Pinpoint the cell where the given text exists, returning its (x, y) midpoint coordinate. 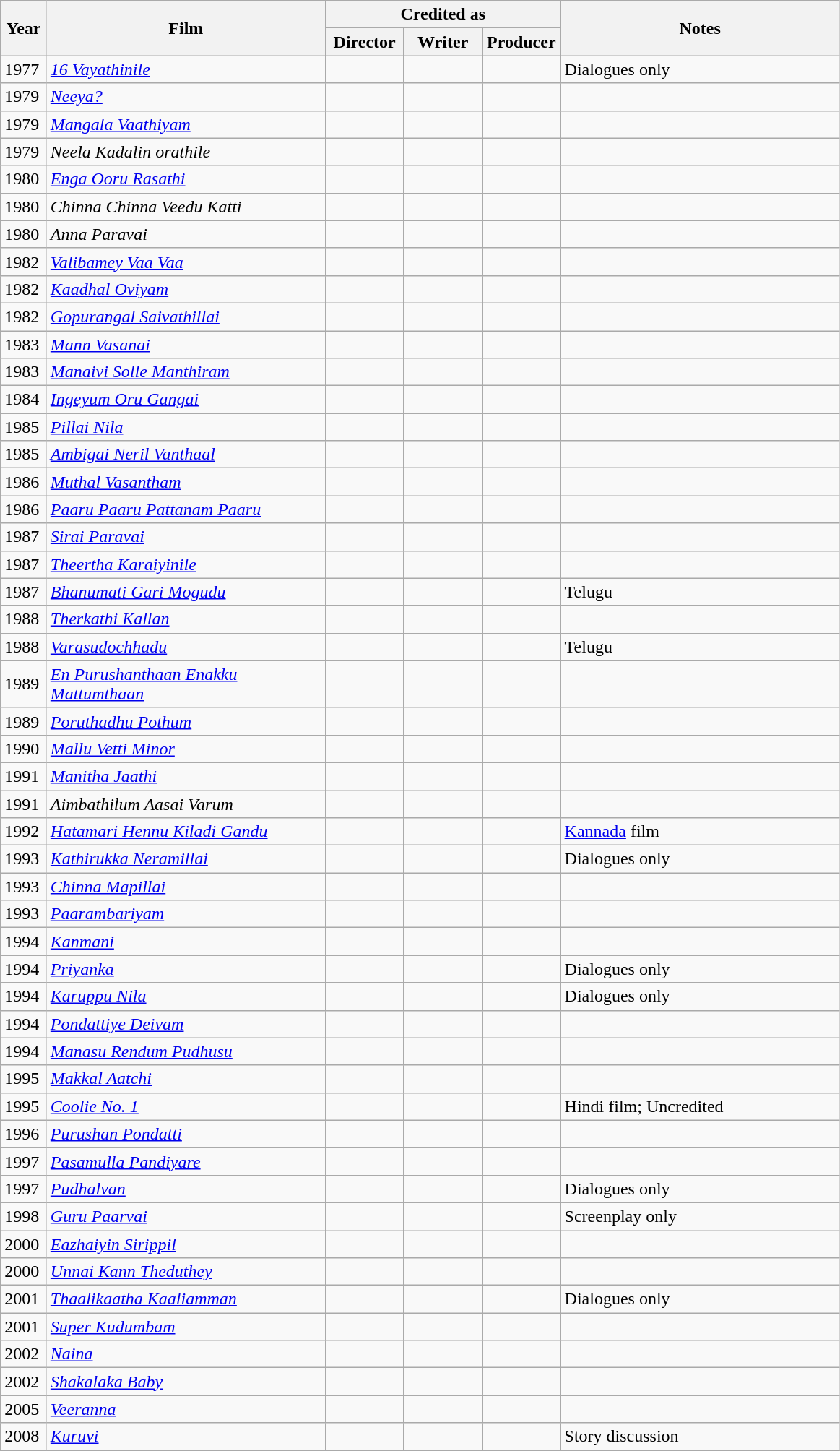
Thaalikaatha Kaaliamman (186, 1299)
Kanmani (186, 942)
Notes (700, 28)
Hatamari Hennu Kiladi Gandu (186, 832)
Veeranna (186, 1409)
Naina (186, 1354)
Purushan Pondatti (186, 1134)
Neeya? (186, 97)
Unnai Kann Theduthey (186, 1272)
Kannada film (700, 832)
Karuppu Nila (186, 996)
Hindi film; Uncredited (700, 1106)
Varasudochhadu (186, 647)
1992 (24, 832)
1998 (24, 1216)
Writer (443, 42)
Makkal Aatchi (186, 1079)
Year (24, 28)
Manaivi Solle Manthiram (186, 372)
Priyanka (186, 969)
Muthal Vasantham (186, 482)
Kuruvi (186, 1437)
Producer (521, 42)
Chinna Chinna Veedu Katti (186, 207)
Story discussion (700, 1437)
Credited as (443, 14)
Therkathi Kallan (186, 619)
Enga Ooru Rasathi (186, 179)
Screenplay only (700, 1216)
Pudhalvan (186, 1189)
Coolie No. 1 (186, 1106)
Ambigai Neril Vanthaal (186, 455)
Anna Paravai (186, 234)
Valibamey Vaa Vaa (186, 262)
Chinna Mapillai (186, 887)
Director (364, 42)
Mann Vasanai (186, 345)
Kaadhal Oviyam (186, 289)
Mangala Vaathiyam (186, 124)
1984 (24, 400)
1996 (24, 1134)
Mallu Vetti Minor (186, 749)
Shakalaka Baby (186, 1382)
Paaru Paaru Pattanam Paaru (186, 509)
2005 (24, 1409)
Paarambariyam (186, 914)
Pondattiye Deivam (186, 1024)
Aimbathilum Aasai Varum (186, 804)
1990 (24, 749)
Super Kudumbam (186, 1327)
1977 (24, 69)
Pillai Nila (186, 427)
Kathirukka Neramillai (186, 859)
Neela Kadalin orathile (186, 152)
En Purushanthaan Enakku Mattumthaan (186, 684)
Ingeyum Oru Gangai (186, 400)
Guru Paarvai (186, 1216)
16 Vayathinile (186, 69)
Manasu Rendum Pudhusu (186, 1051)
Gopurangal Saivathillai (186, 317)
Poruthadhu Pothum (186, 721)
Sirai Paravai (186, 537)
Film (186, 28)
Manitha Jaathi (186, 776)
Eazhaiyin Sirippil (186, 1244)
Pasamulla Pandiyare (186, 1161)
Bhanumati Gari Mogudu (186, 592)
Theertha Karaiyinile (186, 564)
2008 (24, 1437)
